Identify which cell holds the provided text, then report its (X, Y) central coordinate. 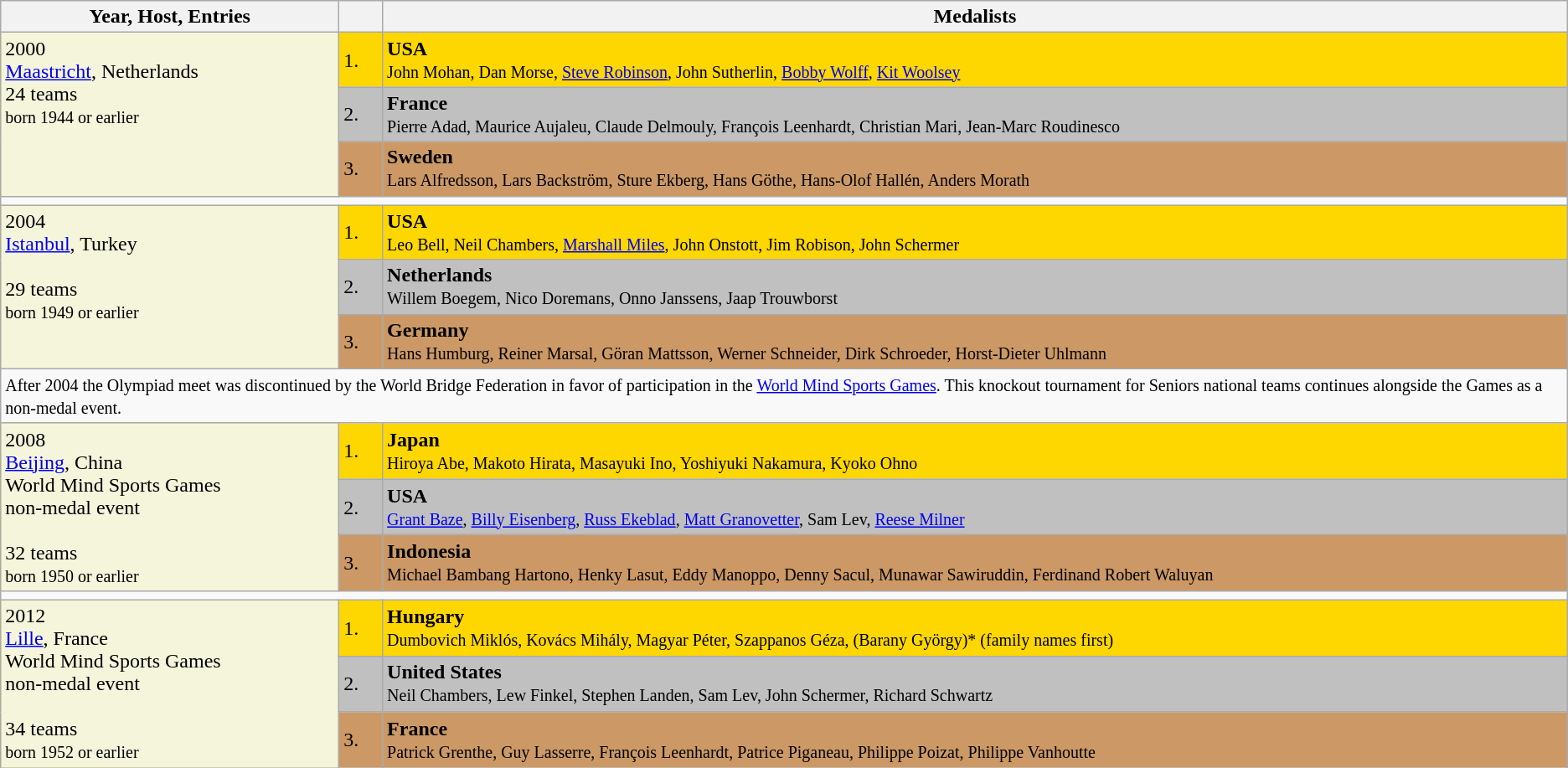
USA Leo Bell, Neil Chambers, Marshall Miles, John Onstott, Jim Robison, John Schermer (975, 233)
2000Maastricht, Netherlands24 teams born 1944 or earlier (170, 114)
2004Istanbul, Turkey 29 teams born 1949 or earlier (170, 286)
Germany Hans Humburg, Reiner Marsal, Göran Mattsson, Werner Schneider, Dirk Schroeder, Horst-Dieter Uhlmann (975, 342)
Hungary Dumbovich Miklós, Kovács Mihály, Magyar Péter, Szappanos Géza, (Barany György)* (family names first) (975, 628)
2008Beijing, China World Mind Sports Games non-medal event 32 teams born 1950 or earlier (170, 507)
Indonesia Michael Bambang Hartono, Henky Lasut, Eddy Manoppo, Denny Sacul, Munawar Sawiruddin, Ferdinand Robert Waluyan (975, 563)
France Pierre Adad, Maurice Aujaleu, Claude Delmouly, François Leenhardt, Christian Mari, Jean-Marc Roudinesco (975, 114)
Japan Hiroya Abe, Makoto Hirata, Masayuki Ino, Yoshiyuki Nakamura, Kyoko Ohno (975, 451)
France Patrick Grenthe, Guy Lasserre, François Leenhardt, Patrice Piganeau, Philippe Poizat, Philippe Vanhoutte (975, 740)
Year, Host, Entries (170, 17)
USA John Mohan, Dan Morse, Steve Robinson, John Sutherlin, Bobby Wolff, Kit Woolsey (975, 60)
2012Lille, France World Mind Sports Games non-medal event 34 teams born 1952 or earlier (170, 683)
Sweden Lars Alfredsson, Lars Backström, Sture Ekberg, Hans Göthe, Hans-Olof Hallén, Anders Morath (975, 169)
United States Neil Chambers, Lew Finkel, Stephen Landen, Sam Lev, John Schermer, Richard Schwartz (975, 683)
Medalists (975, 17)
Netherlands Willem Boegem, Nico Doremans, Onno Janssens, Jaap Trouwborst (975, 286)
USA Grant Baze, Billy Eisenberg, Russ Ekeblad, Matt Granovetter, Sam Lev, Reese Milner (975, 508)
